Provide the [x, y] coordinate of the cell's center where the given text is located.  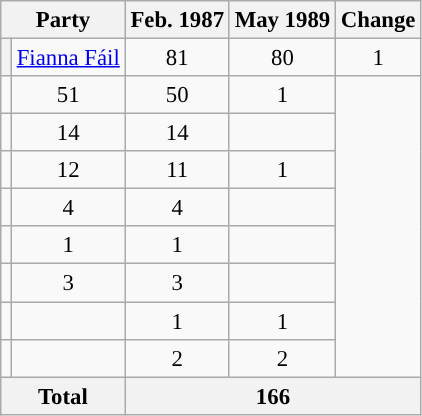
11 [177, 170]
166 [273, 396]
Party [63, 20]
12 [68, 170]
50 [177, 95]
May 1989 [282, 20]
Total [63, 396]
Change [378, 20]
81 [177, 58]
80 [282, 58]
Fianna Fáil [68, 58]
51 [68, 95]
Feb. 1987 [177, 20]
